Find where the given text appears and provide that cell's center as (x, y) coordinate. 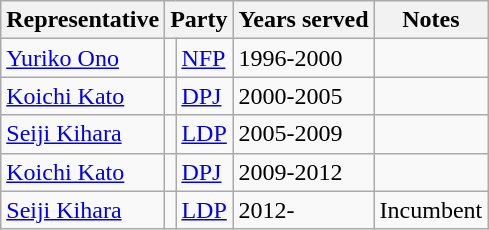
NFP (204, 58)
2000-2005 (304, 96)
2009-2012 (304, 172)
2012- (304, 210)
2005-2009 (304, 134)
Years served (304, 20)
Notes (431, 20)
Party (199, 20)
Representative (83, 20)
1996-2000 (304, 58)
Yuriko Ono (83, 58)
Incumbent (431, 210)
